Determine the [X, Y] coordinate at the center of the cell enclosing the given text.  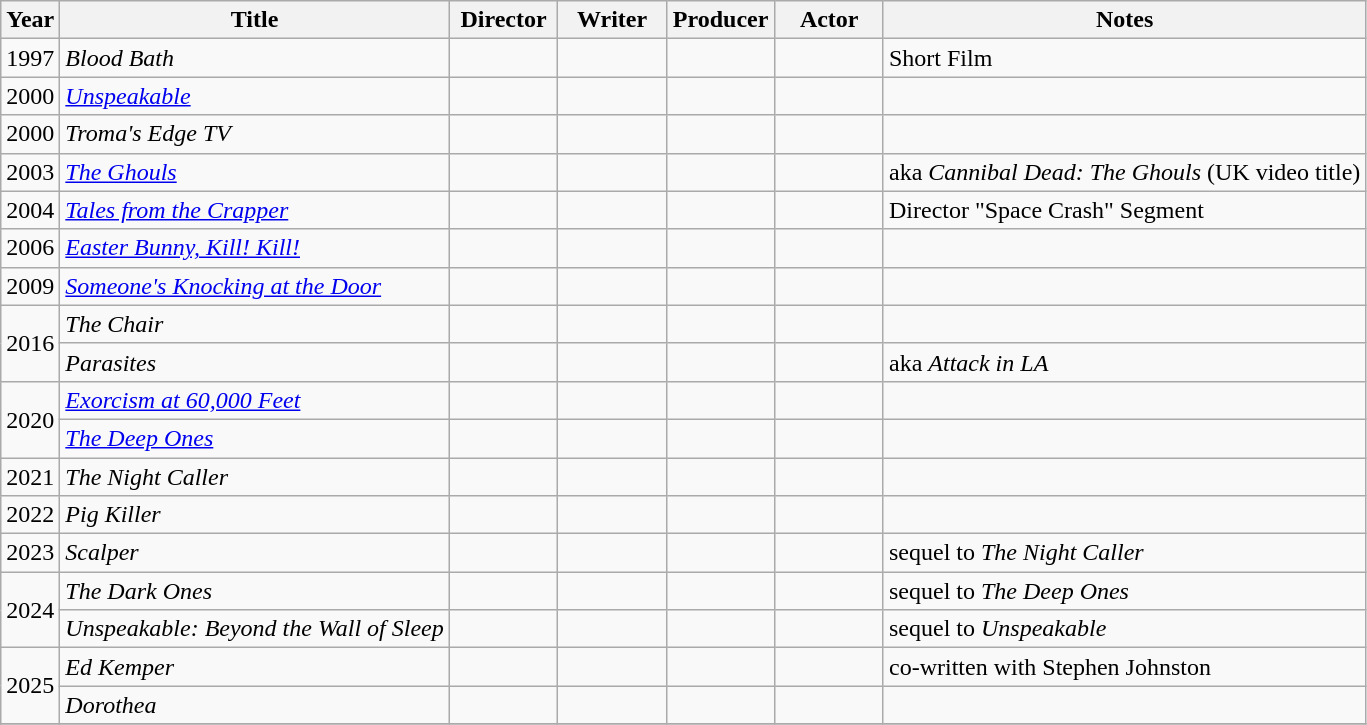
The Ghouls [254, 172]
Easter Bunny, Kill! Kill! [254, 248]
Year [30, 20]
Dorothea [254, 705]
Title [254, 20]
2020 [30, 419]
Unspeakable: Beyond the Wall of Sleep [254, 629]
1997 [30, 58]
Parasites [254, 362]
Ed Kemper [254, 667]
Producer [720, 20]
The Chair [254, 324]
The Deep Ones [254, 438]
2022 [30, 515]
Notes [1124, 20]
Exorcism at 60,000 Feet [254, 400]
Pig Killer [254, 515]
The Dark Ones [254, 591]
Troma's Edge TV [254, 134]
2016 [30, 343]
Tales from the Crapper [254, 210]
2021 [30, 477]
Actor [830, 20]
2009 [30, 286]
Someone's Knocking at the Door [254, 286]
co-written with Stephen Johnston [1124, 667]
2003 [30, 172]
Unspeakable [254, 96]
2024 [30, 610]
Director [504, 20]
2006 [30, 248]
2004 [30, 210]
aka Attack in LA [1124, 362]
Blood Bath [254, 58]
Director "Space Crash" Segment [1124, 210]
2023 [30, 553]
Short Film [1124, 58]
sequel to The Night Caller [1124, 553]
The Night Caller [254, 477]
aka Cannibal Dead: The Ghouls (UK video title) [1124, 172]
sequel to The Deep Ones [1124, 591]
Writer [612, 20]
2025 [30, 686]
Scalper [254, 553]
sequel to Unspeakable [1124, 629]
